Determine the (X, Y) coordinate at the center of the cell enclosing the given text.  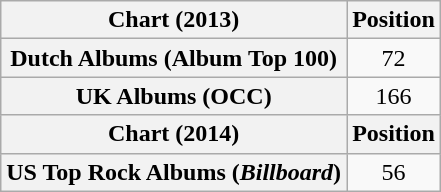
166 (394, 96)
Chart (2013) (174, 20)
Dutch Albums (Album Top 100) (174, 58)
56 (394, 172)
US Top Rock Albums (Billboard) (174, 172)
72 (394, 58)
UK Albums (OCC) (174, 96)
Chart (2014) (174, 134)
